Provide the (X, Y) coordinate of the cell's center where the given text is located.  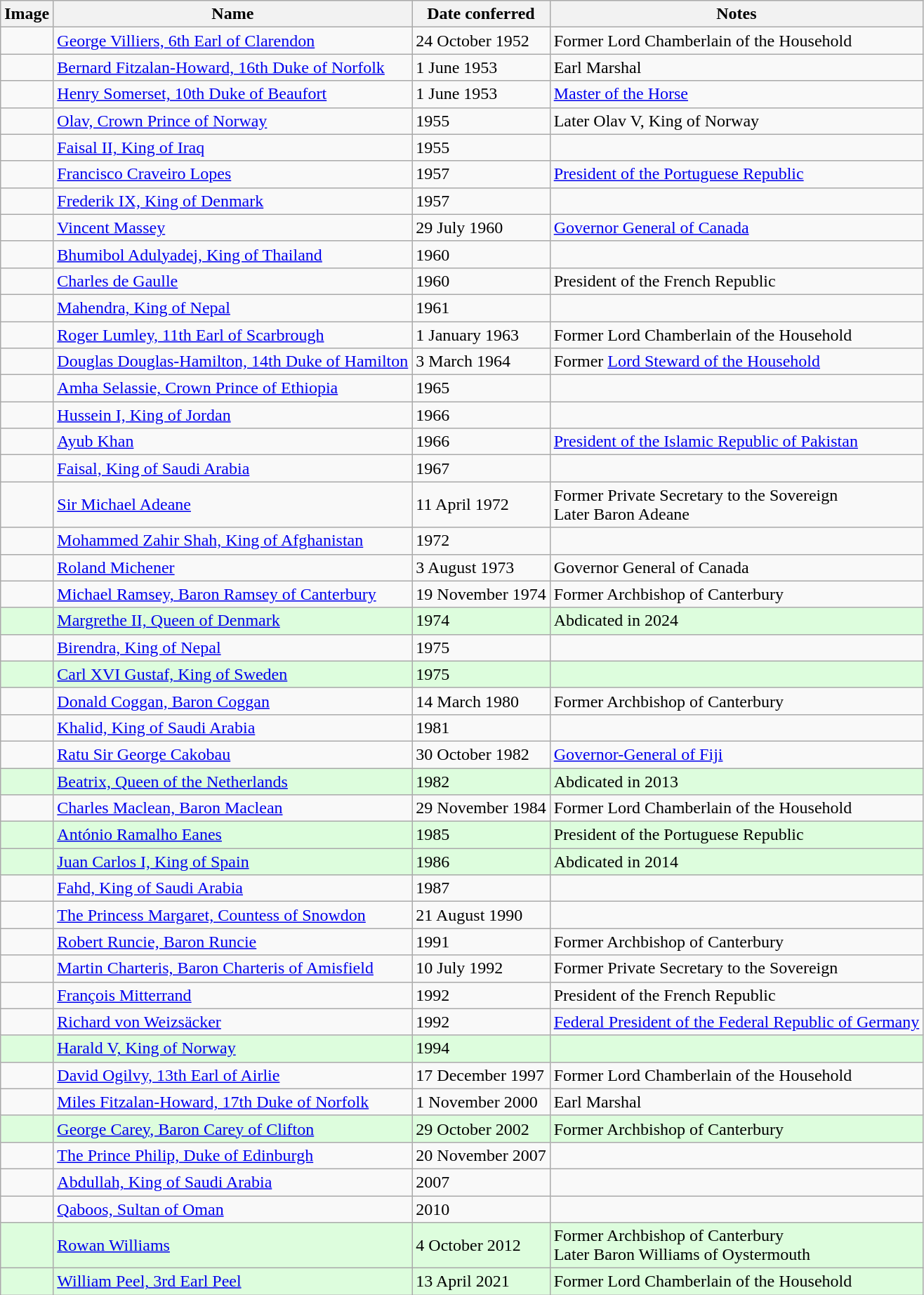
Vincent Massey (233, 228)
Charles Maclean, Baron Maclean (233, 808)
Former Lord Steward of the Household (737, 362)
Richard von Weizsäcker (233, 1022)
Robert Runcie, Baron Runcie (233, 942)
1981 (481, 728)
Qaboos, Sultan of Oman (233, 1209)
1 January 1963 (481, 335)
1974 (481, 621)
Amha Selassie, Crown Prince of Ethiopia (233, 388)
Abdicated in 2024 (737, 621)
Miles Fitzalan-Howard, 17th Duke of Norfolk (233, 1102)
Margrethe II, Queen of Denmark (233, 621)
Faisal II, King of Iraq (233, 147)
14 March 1980 (481, 701)
17 December 1997 (481, 1075)
António Ramalho Eanes (233, 835)
Ayub Khan (233, 442)
Douglas Douglas-Hamilton, 14th Duke of Hamilton (233, 362)
Image (27, 14)
1 November 2000 (481, 1102)
Governor-General of Fiji (737, 754)
Mohammed Zahir Shah, King of Afghanistan (233, 541)
Beatrix, Queen of the Netherlands (233, 782)
1986 (481, 862)
1985 (481, 835)
Roland Michener (233, 567)
3 August 1973 (481, 567)
Ratu Sir George Cakobau (233, 754)
1991 (481, 942)
Date conferred (481, 14)
Name (233, 14)
Fahd, King of Saudi Arabia (233, 888)
3 March 1964 (481, 362)
1987 (481, 888)
19 November 1974 (481, 594)
William Peel, 3rd Earl Peel (233, 1282)
10 July 1992 (481, 968)
President of the Islamic Republic of Pakistan (737, 442)
20 November 2007 (481, 1155)
Former Archbishop of CanterburyLater Baron Williams of Oystermouth (737, 1246)
Hussein I, King of Jordan (233, 415)
Francisco Craveiro Lopes (233, 174)
21 August 1990 (481, 915)
Charles de Gaulle (233, 281)
Former Private Secretary to the SovereignLater Baron Adeane (737, 504)
François Mitterrand (233, 995)
Donald Coggan, Baron Coggan (233, 701)
Carl XVI Gustaf, King of Sweden (233, 674)
Bernard Fitzalan-Howard, 16th Duke of Norfolk (233, 67)
David Ogilvy, 13th Earl of Airlie (233, 1075)
11 April 1972 (481, 504)
1972 (481, 541)
Later Olav V, King of Norway (737, 121)
Notes (737, 14)
Federal President of the Federal Republic of Germany (737, 1022)
Faisal, King of Saudi Arabia (233, 468)
Mahendra, King of Nepal (233, 308)
The Princess Margaret, Countess of Snowdon (233, 915)
Abdullah, King of Saudi Arabia (233, 1182)
Harald V, King of Norway (233, 1049)
Frederik IX, King of Denmark (233, 201)
13 April 2021 (481, 1282)
Michael Ramsey, Baron Ramsey of Canterbury (233, 594)
Former Private Secretary to the Sovereign (737, 968)
George Villiers, 6th Earl of Clarendon (233, 41)
1994 (481, 1049)
Olav, Crown Prince of Norway (233, 121)
Bhumibol Adulyadej, King of Thailand (233, 254)
2010 (481, 1209)
Juan Carlos I, King of Spain (233, 862)
1961 (481, 308)
Master of the Horse (737, 94)
29 October 2002 (481, 1129)
Abdicated in 2014 (737, 862)
Martin Charteris, Baron Charteris of Amisfield (233, 968)
30 October 1982 (481, 754)
Sir Michael Adeane (233, 504)
George Carey, Baron Carey of Clifton (233, 1129)
The Prince Philip, Duke of Edinburgh (233, 1155)
Henry Somerset, 10th Duke of Beaufort (233, 94)
1982 (481, 782)
24 October 1952 (481, 41)
1967 (481, 468)
Rowan Williams (233, 1246)
4 October 2012 (481, 1246)
29 July 1960 (481, 228)
2007 (481, 1182)
1965 (481, 388)
Birendra, King of Nepal (233, 647)
Khalid, King of Saudi Arabia (233, 728)
Abdicated in 2013 (737, 782)
29 November 1984 (481, 808)
Roger Lumley, 11th Earl of Scarbrough (233, 335)
